Scan for the cell matching the given text and deliver its [x, y] coordinate at center. 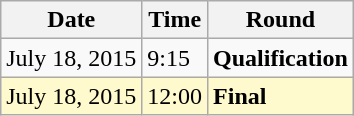
Final [281, 96]
12:00 [175, 96]
Qualification [281, 58]
Date [72, 20]
Round [281, 20]
9:15 [175, 58]
Time [175, 20]
